Identify which cell holds the provided text, then report its [X, Y] central coordinate. 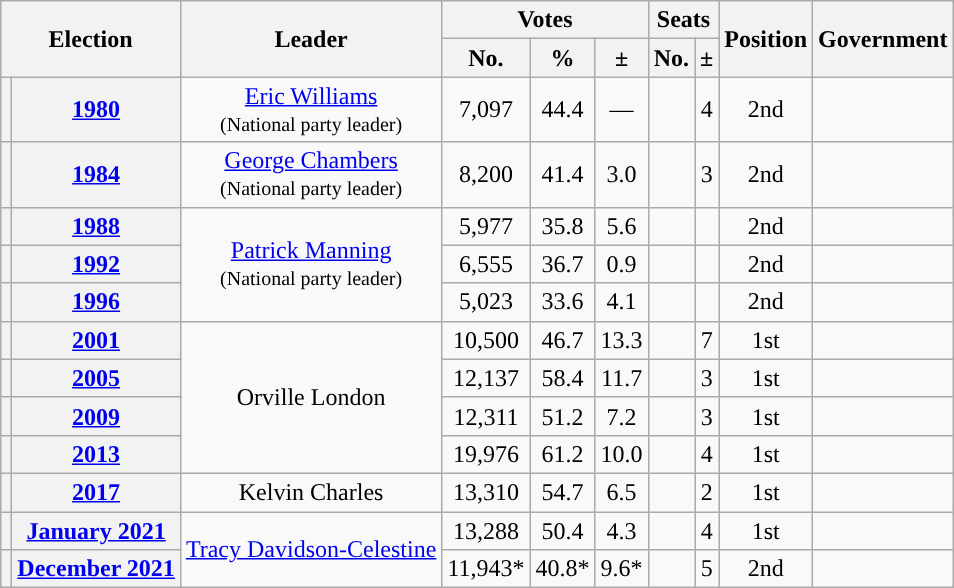
5,977 [486, 226]
Patrick Manning(National party leader) [310, 264]
Eric Williams(National party leader) [310, 110]
Seats [684, 20]
12,137 [486, 378]
2001 [96, 340]
1980 [96, 110]
George Chambers(National party leader) [310, 174]
2 [707, 492]
40.8* [562, 569]
7,097 [486, 110]
10.0 [622, 454]
11.7 [622, 378]
— [622, 110]
4.3 [622, 531]
December 2021 [96, 569]
Position [766, 39]
4.1 [622, 302]
8,200 [486, 174]
33.6 [562, 302]
1984 [96, 174]
6,555 [486, 264]
January 2021 [96, 531]
58.4 [562, 378]
5 [707, 569]
6.5 [622, 492]
% [562, 58]
9.6* [622, 569]
13,288 [486, 531]
1996 [96, 302]
11,943* [486, 569]
Kelvin Charles [310, 492]
61.2 [562, 454]
1988 [96, 226]
13.3 [622, 340]
5,023 [486, 302]
Tracy Davidson-Celestine [310, 550]
7 [707, 340]
2009 [96, 416]
Government [883, 39]
2017 [96, 492]
Orville London [310, 397]
7.2 [622, 416]
3.0 [622, 174]
Leader [310, 39]
1992 [96, 264]
41.4 [562, 174]
51.2 [562, 416]
54.7 [562, 492]
13,310 [486, 492]
50.4 [562, 531]
44.4 [562, 110]
10,500 [486, 340]
2013 [96, 454]
46.7 [562, 340]
0.9 [622, 264]
2005 [96, 378]
5.6 [622, 226]
35.8 [562, 226]
19,976 [486, 454]
Votes [545, 20]
12,311 [486, 416]
Election [91, 39]
36.7 [562, 264]
